Determine the (x, y) coordinate at the center of the cell enclosing the given text.  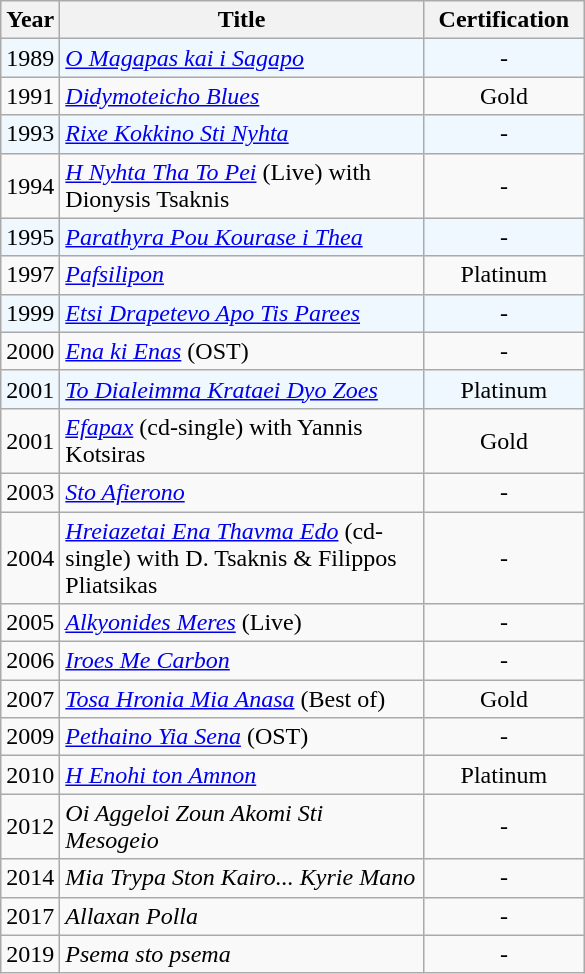
Ena ki Enas (OST) (242, 351)
Iroes Me Carbon (242, 661)
Efapax (cd-single) with Yannis Kotsiras (242, 440)
2009 (30, 737)
To Dialeimma Krataei Dyo Zoes (242, 389)
Year (30, 20)
2017 (30, 916)
Certification (504, 20)
Mia Trypa Ston Kairo... Kyrie Mano (242, 878)
1999 (30, 313)
Rixe Kokkino Sti Nyhta (242, 134)
Alkyonides Meres (Live) (242, 623)
1993 (30, 134)
2010 (30, 775)
H Enohi ton Amnon (242, 775)
Oi Aggeloi Zoun Akomi Sti Mesogeio (242, 826)
Title (242, 20)
2004 (30, 558)
2005 (30, 623)
1994 (30, 186)
2019 (30, 954)
1997 (30, 275)
2007 (30, 699)
2006 (30, 661)
Psema sto psema (242, 954)
2000 (30, 351)
Etsi Drapetevo Apo Tis Parees (242, 313)
Tosa Hronia Mia Anasa (Best of) (242, 699)
H Nyhta Tha To Pei (Live) with Dionysis Tsaknis (242, 186)
2014 (30, 878)
O Magapas kai i Sagapo (242, 58)
1991 (30, 96)
Pafsilipon (242, 275)
Pethaino Yia Sena (OST) (242, 737)
Sto Afierono (242, 492)
2012 (30, 826)
1989 (30, 58)
Didymoteicho Blues (242, 96)
Allaxan Polla (242, 916)
1995 (30, 237)
Parathyra Pou Kourase i Thea (242, 237)
Hreiazetai Ena Thavma Edo (cd-single) with D. Tsaknis & Filippos Pliatsikas (242, 558)
2003 (30, 492)
